For the text-containing cell, return its midpoint in [X, Y] coordinate format. 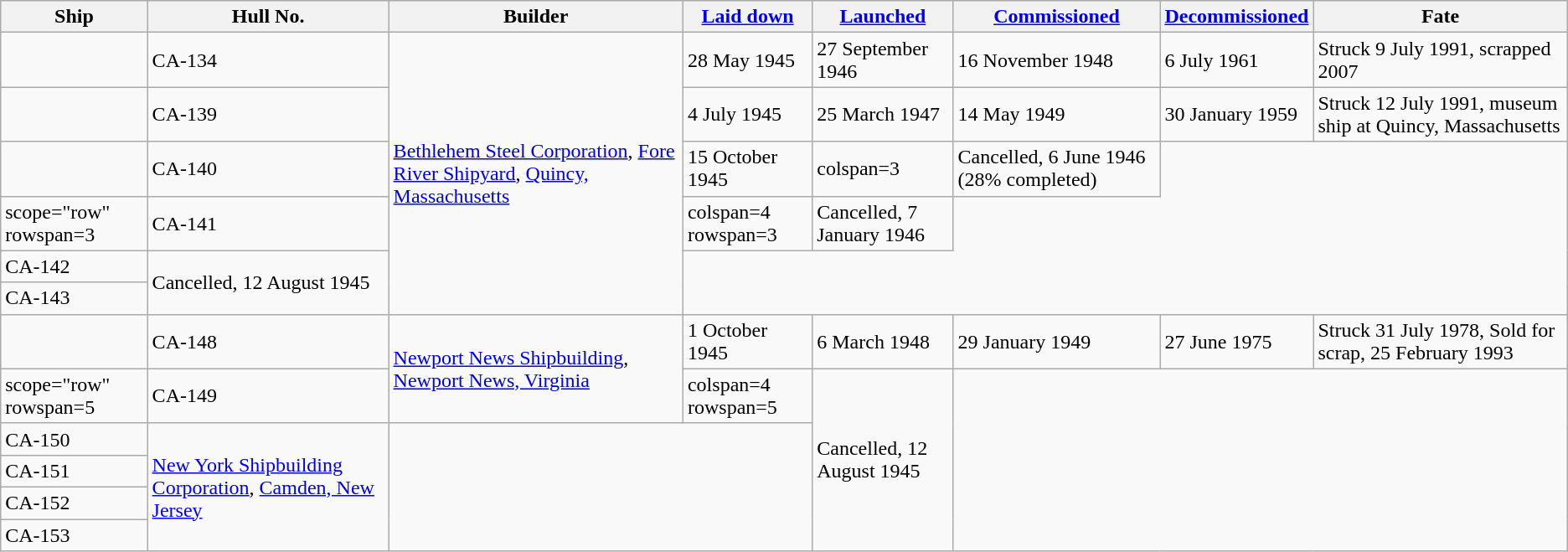
14 May 1949 [1057, 114]
Bethlehem Steel Corporation, Fore River Shipyard, Quincy, Massachusetts [536, 173]
CA-153 [74, 535]
colspan=4 rowspan=5 [747, 395]
CA-148 [268, 342]
25 March 1947 [883, 114]
CA-134 [268, 60]
30 January 1959 [1236, 114]
Builder [536, 17]
4 July 1945 [747, 114]
New York Shipbuilding Corporation, Camden, New Jersey [268, 487]
CA-152 [74, 503]
28 May 1945 [747, 60]
Laid down [747, 17]
29 January 1949 [1057, 342]
CA-140 [268, 169]
Fate [1441, 17]
Cancelled, 6 June 1946 (28% completed) [1057, 169]
CA-150 [74, 439]
Newport News Shipbuilding, Newport News, Virginia [536, 369]
scope="row" rowspan=3 [74, 223]
Struck 9 July 1991, scrapped 2007 [1441, 60]
15 October 1945 [747, 169]
Ship [74, 17]
CA-142 [74, 266]
CA-151 [74, 471]
Hull No. [268, 17]
6 March 1948 [883, 342]
Launched [883, 17]
1 October 1945 [747, 342]
scope="row" rowspan=5 [74, 395]
27 June 1975 [1236, 342]
6 July 1961 [1236, 60]
Struck 31 July 1978, Sold for scrap, 25 February 1993 [1441, 342]
16 November 1948 [1057, 60]
Commissioned [1057, 17]
colspan=3 [883, 169]
CA-141 [268, 223]
Decommissioned [1236, 17]
Cancelled, 7 January 1946 [883, 223]
CA-143 [74, 298]
CA-149 [268, 395]
27 September 1946 [883, 60]
colspan=4 rowspan=3 [747, 223]
CA-139 [268, 114]
Struck 12 July 1991, museum ship at Quincy, Massachusetts [1441, 114]
